Find where the given text appears and provide that cell's center as (X, Y) coordinate. 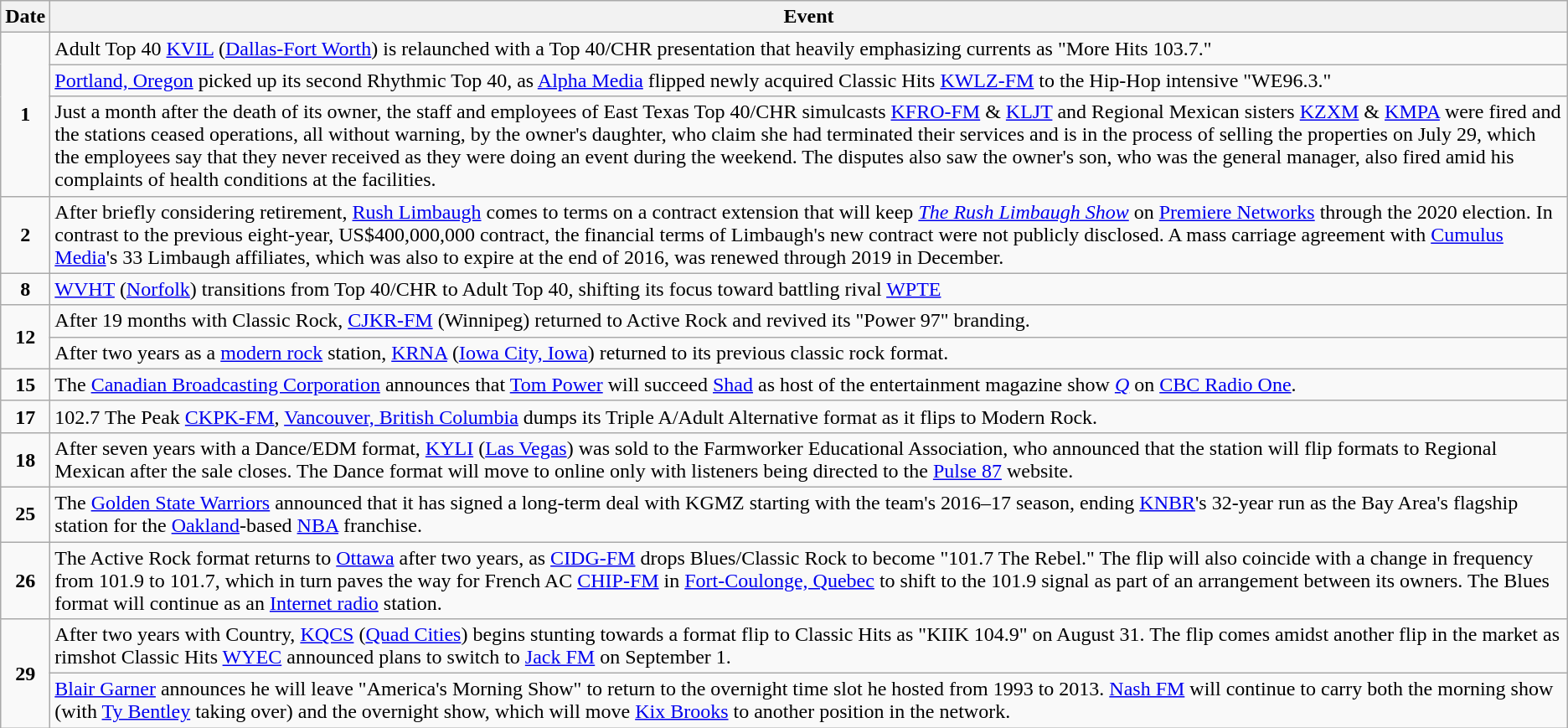
The Canadian Broadcasting Corporation announces that Tom Power will succeed Shad as host of the entertainment magazine show Q on CBC Radio One. (809, 385)
Date (25, 17)
12 (25, 337)
Adult Top 40 KVIL (Dallas-Fort Worth) is relaunched with a Top 40/CHR presentation that heavily emphasizing currents as "More Hits 103.7." (809, 49)
102.7 The Peak CKPK-FM, Vancouver, British Columbia dumps its Triple A/Adult Alternative format as it flips to Modern Rock. (809, 416)
2 (25, 235)
25 (25, 514)
WVHT (Norfolk) transitions from Top 40/CHR to Adult Top 40, shifting its focus toward battling rival WPTE (809, 289)
29 (25, 674)
26 (25, 580)
After 19 months with Classic Rock, CJKR-FM (Winnipeg) returned to Active Rock and revived its "Power 97" branding. (809, 321)
1 (25, 114)
Event (809, 17)
Portland, Oregon picked up its second Rhythmic Top 40, as Alpha Media flipped newly acquired Classic Hits KWLZ-FM to the Hip-Hop intensive "WE96.3." (809, 80)
18 (25, 459)
8 (25, 289)
15 (25, 385)
After two years as a modern rock station, KRNA (Iowa City, Iowa) returned to its previous classic rock format. (809, 353)
17 (25, 416)
